Locate the cell with the specified text and output its (X, Y) center coordinate. 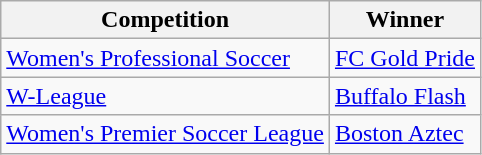
Boston Aztec (404, 134)
Women's Premier Soccer League (166, 134)
Women's Professional Soccer (166, 58)
FC Gold Pride (404, 58)
Winner (404, 20)
W-League (166, 96)
Competition (166, 20)
Buffalo Flash (404, 96)
